For the text-containing cell, return its midpoint in [x, y] coordinate format. 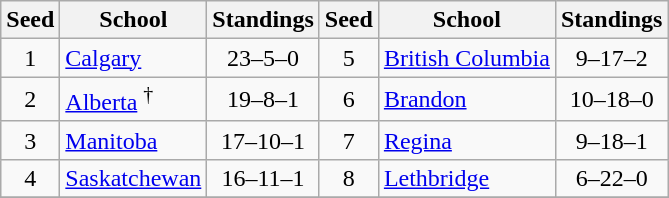
2 [30, 100]
4 [30, 178]
Regina [466, 140]
5 [348, 58]
Brandon [466, 100]
Lethbridge [466, 178]
6–22–0 [611, 178]
British Columbia [466, 58]
10–18–0 [611, 100]
Calgary [134, 58]
Alberta † [134, 100]
23–5–0 [263, 58]
9–18–1 [611, 140]
16–11–1 [263, 178]
Saskatchewan [134, 178]
17–10–1 [263, 140]
19–8–1 [263, 100]
6 [348, 100]
7 [348, 140]
3 [30, 140]
1 [30, 58]
8 [348, 178]
Manitoba [134, 140]
9–17–2 [611, 58]
